Capture the cell that displays the provided text and extract its (x, y) central coordinate. 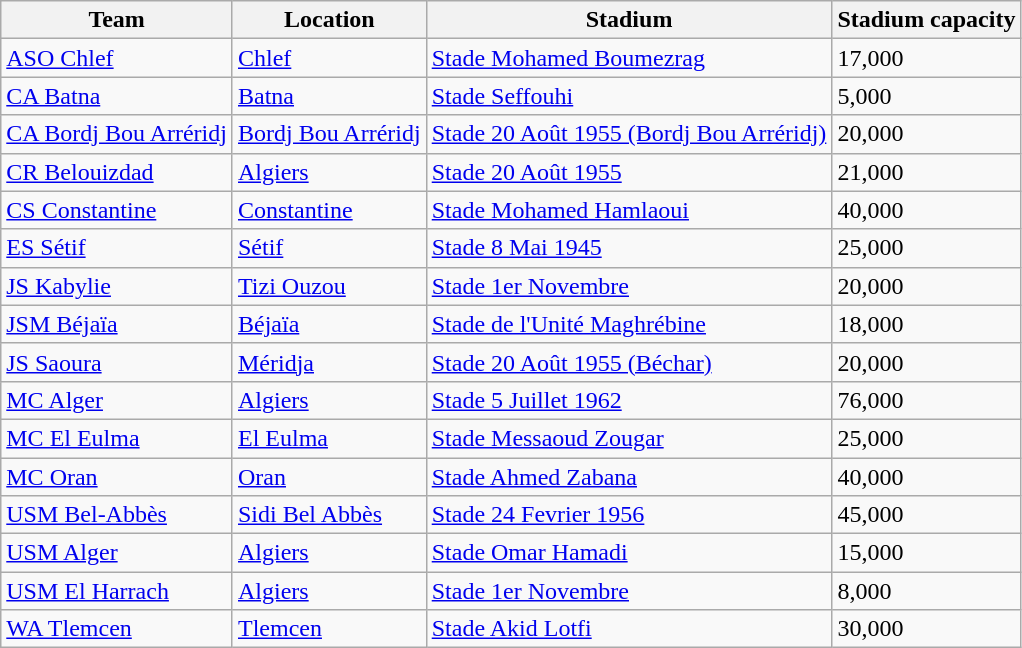
Stade Mohamed Hamlaoui (629, 210)
ASO Chlef (117, 58)
Sidi Bel Abbès (329, 515)
USM Alger (117, 553)
Sétif (329, 248)
Stade de l'Unité Maghrébine (629, 324)
Oran (329, 477)
Méridja (329, 362)
El Eulma (329, 438)
Stade Akid Lotfi (629, 629)
CS Constantine (117, 210)
Stadium (629, 20)
Tlemcen (329, 629)
76,000 (926, 400)
MC El Eulma (117, 438)
Chlef (329, 58)
CA Batna (117, 96)
ES Sétif (117, 248)
Stade Messaoud Zougar (629, 438)
Stade Ahmed Zabana (629, 477)
5,000 (926, 96)
Stade Mohamed Boumezrag (629, 58)
18,000 (926, 324)
Location (329, 20)
Stade 20 Août 1955 (Bordj Bou Arréridj) (629, 134)
JS Kabylie (117, 286)
30,000 (926, 629)
MC Oran (117, 477)
45,000 (926, 515)
Béjaïa (329, 324)
Batna (329, 96)
Stade 20 Août 1955 (Béchar) (629, 362)
Stade 5 Juillet 1962 (629, 400)
USM Bel-Abbès (117, 515)
Tizi Ouzou (329, 286)
MC Alger (117, 400)
21,000 (926, 172)
JS Saoura (117, 362)
JSM Béjaïa (117, 324)
WA Tlemcen (117, 629)
Stadium capacity (926, 20)
17,000 (926, 58)
CR Belouizdad (117, 172)
Team (117, 20)
Stade Seffouhi (629, 96)
Constantine (329, 210)
Bordj Bou Arréridj (329, 134)
Stade 24 Fevrier 1956 (629, 515)
Stade 20 Août 1955 (629, 172)
Stade Omar Hamadi (629, 553)
15,000 (926, 553)
USM El Harrach (117, 591)
CA Bordj Bou Arréridj (117, 134)
Stade 8 Mai 1945 (629, 248)
8,000 (926, 591)
